Extract the [x, y] coordinate from the center of the cell holding the provided text.  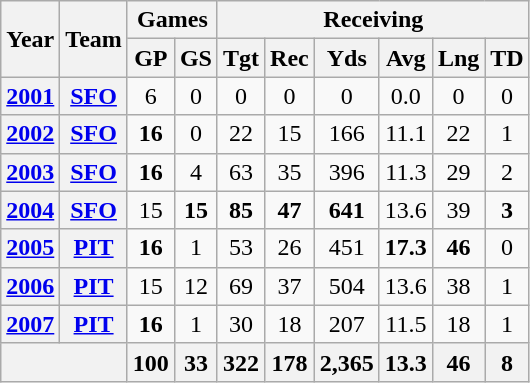
Receiving [373, 20]
33 [196, 362]
69 [240, 286]
Games [172, 20]
2001 [30, 96]
207 [346, 324]
53 [240, 248]
39 [458, 210]
17.3 [406, 248]
11.3 [406, 172]
2007 [30, 324]
2003 [30, 172]
2,365 [346, 362]
451 [346, 248]
11.1 [406, 134]
37 [290, 286]
2004 [30, 210]
GP [150, 58]
30 [240, 324]
13.3 [406, 362]
26 [290, 248]
11.5 [406, 324]
35 [290, 172]
3 [507, 210]
8 [507, 362]
Avg [406, 58]
63 [240, 172]
47 [290, 210]
100 [150, 362]
GS [196, 58]
0.0 [406, 96]
Yds [346, 58]
Rec [290, 58]
2006 [30, 286]
Tgt [240, 58]
166 [346, 134]
6 [150, 96]
38 [458, 286]
Team [94, 39]
Year [30, 39]
322 [240, 362]
396 [346, 172]
641 [346, 210]
2005 [30, 248]
504 [346, 286]
TD [507, 58]
85 [240, 210]
178 [290, 362]
12 [196, 286]
4 [196, 172]
Lng [458, 58]
2 [507, 172]
29 [458, 172]
2002 [30, 134]
